Locate the cell with the specified text and output its (x, y) center coordinate. 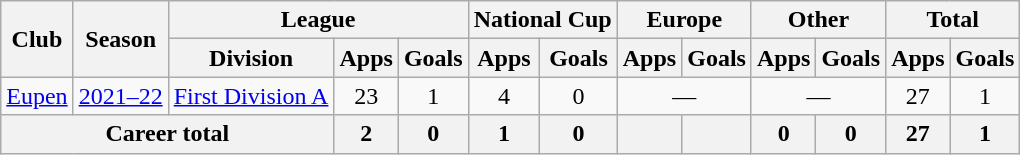
2021–22 (120, 96)
4 (504, 96)
League (318, 20)
Division (251, 58)
Club (37, 39)
Season (120, 39)
Eupen (37, 96)
Other (818, 20)
National Cup (542, 20)
Total (953, 20)
23 (366, 96)
2 (366, 134)
Career total (168, 134)
First Division A (251, 96)
Europe (684, 20)
